Find where the given text appears and provide that cell's center as (X, Y) coordinate. 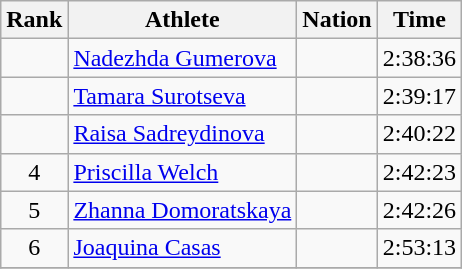
Joaquina Casas (182, 248)
Rank (34, 20)
2:38:36 (419, 58)
4 (34, 172)
Time (419, 20)
Nation (337, 20)
Raisa Sadreydinova (182, 134)
5 (34, 210)
Tamara Surotseva (182, 96)
6 (34, 248)
2:53:13 (419, 248)
2:40:22 (419, 134)
Nadezhda Gumerova (182, 58)
2:42:23 (419, 172)
2:39:17 (419, 96)
Priscilla Welch (182, 172)
Athlete (182, 20)
Zhanna Domoratskaya (182, 210)
2:42:26 (419, 210)
